Pinpoint the cell where the given text exists, returning its [x, y] midpoint coordinate. 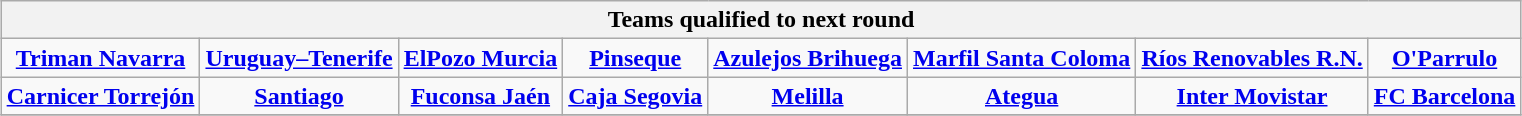
Melilla [808, 96]
Santiago [299, 96]
Marfil Santa Coloma [1021, 58]
Teams qualified to next round [761, 20]
FC Barcelona [1444, 96]
Ategua [1021, 96]
ElPozo Murcia [480, 58]
Ríos Renovables R.N. [1252, 58]
Pinseque [636, 58]
Caja Segovia [636, 96]
Fuconsa Jaén [480, 96]
O'Parrulo [1444, 58]
Triman Navarra [100, 58]
Inter Movistar [1252, 96]
Azulejos Brihuega [808, 58]
Carnicer Torrejón [100, 96]
Uruguay–Tenerife [299, 58]
